Identify which cell holds the provided text, then report its [X, Y] central coordinate. 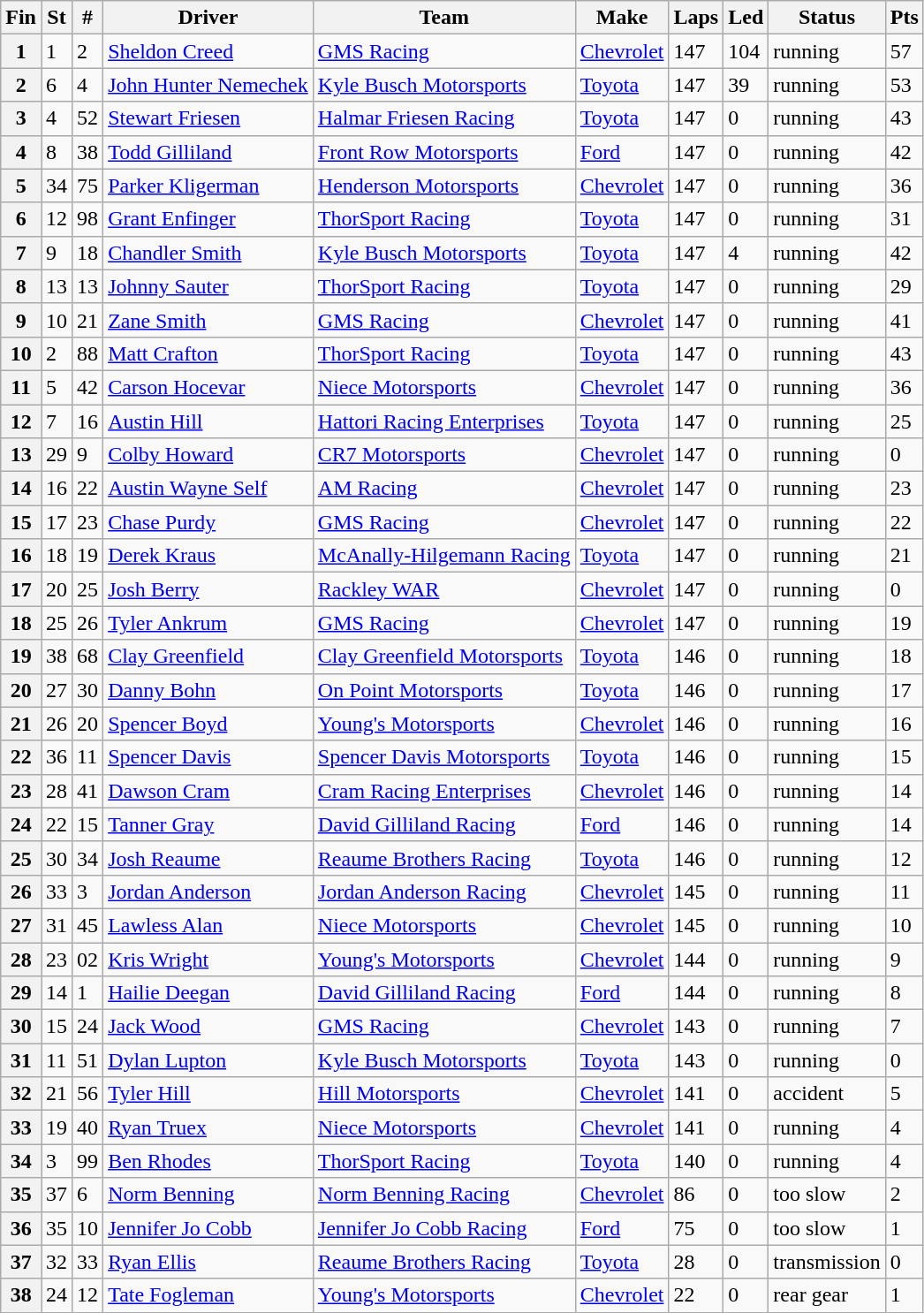
Henderson Motorsports [443, 186]
104 [746, 51]
CR7 Motorsports [443, 455]
Norm Benning [208, 1195]
Led [746, 18]
transmission [827, 1262]
Spencer Boyd [208, 724]
rear gear [827, 1295]
Tate Fogleman [208, 1295]
Dawson Cram [208, 791]
# [88, 18]
Derek Kraus [208, 556]
Team [443, 18]
Danny Bohn [208, 690]
Josh Berry [208, 589]
Clay Greenfield [208, 656]
McAnally-Hilgemann Racing [443, 556]
51 [88, 1060]
AM Racing [443, 489]
Colby Howard [208, 455]
Rackley WAR [443, 589]
Tanner Gray [208, 824]
John Hunter Nemechek [208, 85]
Jordan Anderson Racing [443, 892]
Make [622, 18]
Todd Gilliland [208, 152]
Austin Wayne Self [208, 489]
Driver [208, 18]
40 [88, 1127]
Laps [696, 18]
Grant Enfinger [208, 219]
86 [696, 1195]
Chandler Smith [208, 253]
Clay Greenfield Motorsports [443, 656]
Zane Smith [208, 320]
Josh Reaume [208, 858]
Sheldon Creed [208, 51]
Pts [905, 18]
Norm Benning Racing [443, 1195]
Hattori Racing Enterprises [443, 421]
53 [905, 85]
Lawless Alan [208, 925]
Jennifer Jo Cobb [208, 1228]
Jack Wood [208, 1027]
On Point Motorsports [443, 690]
Chase Purdy [208, 522]
Parker Kligerman [208, 186]
39 [746, 85]
Spencer Davis [208, 757]
140 [696, 1161]
Stewart Friesen [208, 118]
99 [88, 1161]
68 [88, 656]
52 [88, 118]
56 [88, 1094]
02 [88, 959]
Dylan Lupton [208, 1060]
Matt Crafton [208, 353]
Status [827, 18]
Hailie Deegan [208, 993]
Fin [21, 18]
Tyler Ankrum [208, 623]
Jordan Anderson [208, 892]
Halmar Friesen Racing [443, 118]
Tyler Hill [208, 1094]
Austin Hill [208, 421]
St [57, 18]
accident [827, 1094]
Ryan Ellis [208, 1262]
45 [88, 925]
Kris Wright [208, 959]
88 [88, 353]
Carson Hocevar [208, 387]
Cram Racing Enterprises [443, 791]
Jennifer Jo Cobb Racing [443, 1228]
98 [88, 219]
57 [905, 51]
Spencer Davis Motorsports [443, 757]
Hill Motorsports [443, 1094]
Ryan Truex [208, 1127]
Johnny Sauter [208, 286]
Ben Rhodes [208, 1161]
Front Row Motorsports [443, 152]
